Provide the [X, Y] coordinate of the cell's center where the given text is located.  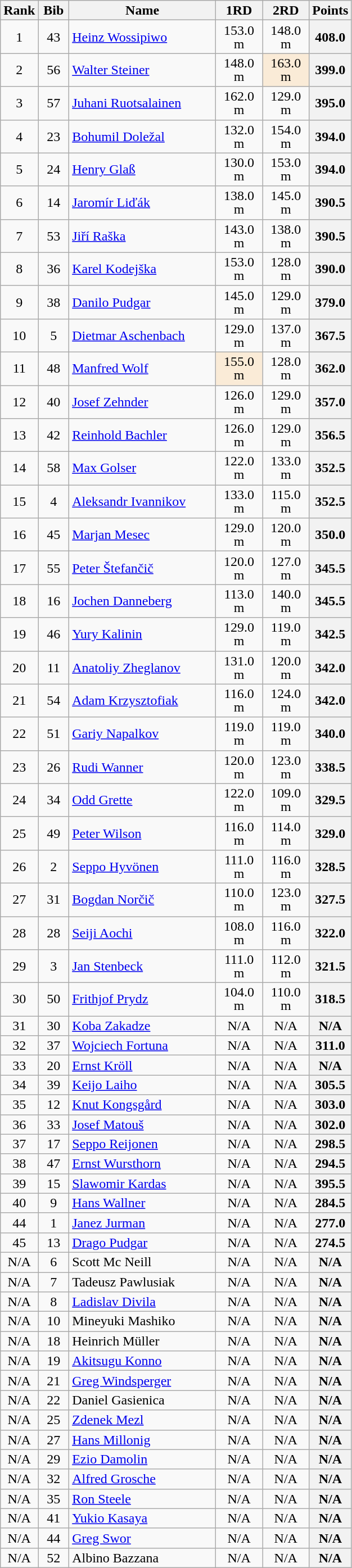
Name [143, 10]
Heinz Wossipiwo [143, 37]
Seppo Reijonen [143, 1144]
58 [54, 469]
Jan Stenbeck [143, 967]
Reinhold Bachler [143, 435]
367.5 [331, 335]
48 [54, 369]
51 [54, 734]
Ladislav Divila [143, 1302]
Knut Kongsgård [143, 1105]
357.0 [331, 402]
Koba Zakadze [143, 1026]
277.0 [331, 1223]
Yury Kalinin [143, 634]
274.5 [331, 1242]
57 [54, 103]
Bib [54, 10]
Keijo Laiho [143, 1085]
Tadeusz Pawlusiak [143, 1283]
Danilo Pudgar [143, 302]
Frithjof Prydz [143, 999]
Josef Matouš [143, 1124]
Slawomir Kardas [143, 1184]
329.0 [331, 833]
395.0 [331, 103]
350.0 [331, 535]
Manfred Wolf [143, 369]
Peter Štefančič [143, 568]
338.5 [331, 767]
356.5 [331, 435]
284.5 [331, 1203]
Greg Windsperger [143, 1380]
Points [331, 10]
54 [54, 700]
112.0 m [286, 967]
Anatoliy Zheglanov [143, 668]
43 [54, 37]
2RD [286, 10]
Mineyuki Mashiko [143, 1322]
329.5 [331, 800]
Wojciech Fortuna [143, 1045]
Dietmar Aschenbach [143, 335]
Alfred Grosche [143, 1479]
Hans Wallner [143, 1203]
322.0 [331, 933]
Aleksandr Ivannikov [143, 501]
Henry Glaß [143, 170]
Walter Steiner [143, 70]
Daniel Gasienica [143, 1401]
Zdenek Mezl [143, 1420]
109.0 m [286, 800]
155.0 m [240, 369]
Ernst Kröll [143, 1066]
154.0 m [286, 136]
124.0 m [286, 700]
Hans Millonig [143, 1440]
Heinrich Müller [143, 1341]
395.5 [331, 1184]
140.0 m [286, 601]
Janez Jurman [143, 1223]
Marjan Mesec [143, 535]
Odd Grette [143, 800]
390.0 [331, 269]
Albino Bazzana [143, 1558]
143.0 m [240, 236]
41 [54, 1519]
127.0 m [286, 568]
311.0 [331, 1045]
Adam Krzysztofiak [143, 700]
Rudi Wanner [143, 767]
132.0 m [240, 136]
Seppo Hyvönen [143, 867]
Karel Kodejška [143, 269]
131.0 m [240, 668]
362.0 [331, 369]
Rank [19, 10]
Yukio Kasaya [143, 1519]
115.0 m [286, 501]
302.0 [331, 1124]
52 [54, 1558]
328.5 [331, 867]
53 [54, 236]
1RD [240, 10]
342.5 [331, 634]
49 [54, 833]
305.5 [331, 1085]
Max Golser [143, 469]
47 [54, 1163]
Jaromír Liďák [143, 202]
162.0 m [240, 103]
Seiji Aochi [143, 933]
Gariy Napalkov [143, 734]
Ernst Wursthorn [143, 1163]
50 [54, 999]
Jiří Raška [143, 236]
408.0 [331, 37]
303.0 [331, 1105]
Jochen Danneberg [143, 601]
114.0 m [286, 833]
Bohumil Doležal [143, 136]
Akitsugu Konno [143, 1361]
Ezio Damolin [143, 1459]
113.0 m [240, 601]
340.0 [331, 734]
56 [54, 70]
318.5 [331, 999]
Ron Steele [143, 1498]
379.0 [331, 302]
104.0 m [240, 999]
327.5 [331, 899]
294.5 [331, 1163]
163.0 m [286, 70]
55 [54, 568]
Josef Zehnder [143, 402]
46 [54, 634]
42 [54, 435]
Peter Wilson [143, 833]
Juhani Ruotsalainen [143, 103]
130.0 m [240, 170]
399.0 [331, 70]
Greg Swor [143, 1538]
Scott Mc Neill [143, 1262]
298.5 [331, 1144]
108.0 m [240, 933]
Drago Pudgar [143, 1242]
321.5 [331, 967]
137.0 m [286, 335]
Bogdan Norčič [143, 899]
